Search for the cell housing the specified text and yield its [X, Y] center coordinate. 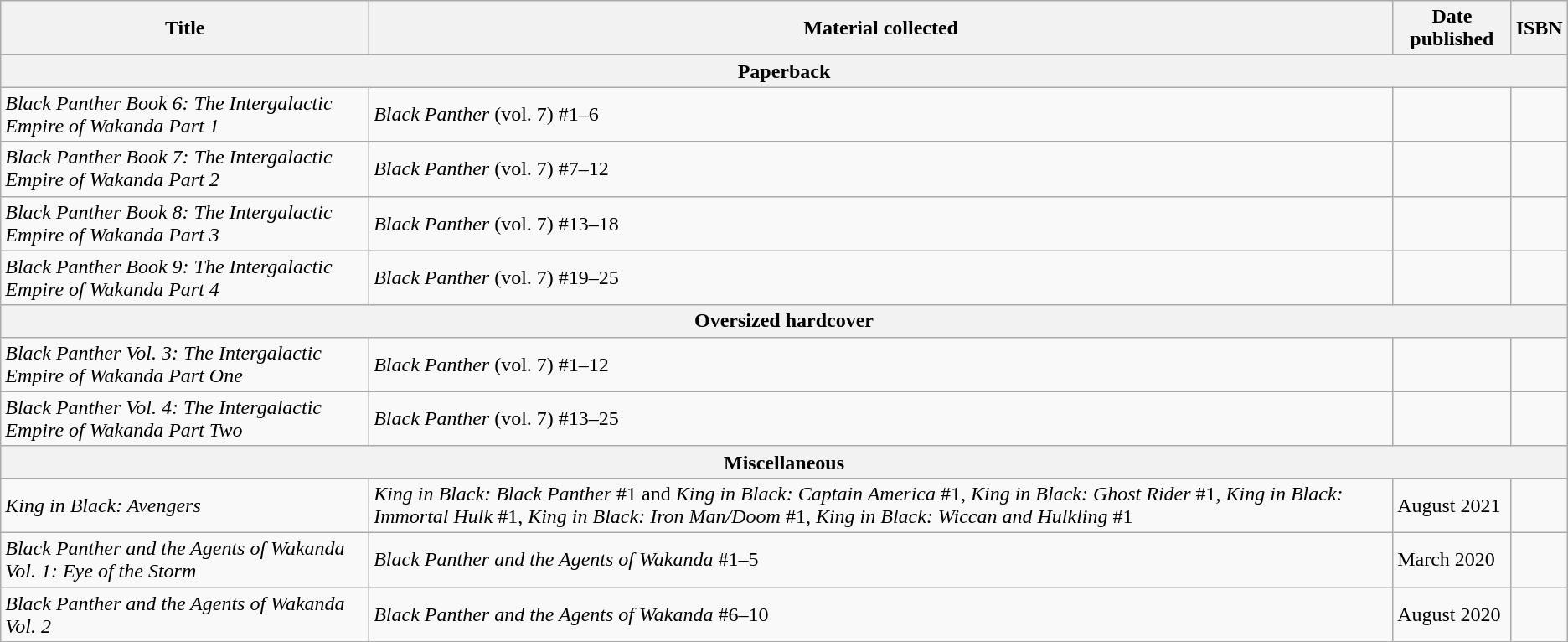
Black Panther (vol. 7) #13–25 [881, 419]
Oversized hardcover [784, 321]
Black Panther (vol. 7) #1–12 [881, 364]
King in Black: Avengers [185, 505]
Black Panther Book 8: The Intergalactic Empire of Wakanda Part 3 [185, 223]
Black Panther Book 6: The Intergalactic Empire of Wakanda Part 1 [185, 114]
Black Panther and the Agents of Wakanda #6–10 [881, 614]
ISBN [1540, 28]
Miscellaneous [784, 462]
Black Panther (vol. 7) #1–6 [881, 114]
Black Panther and the Agents of Wakanda Vol. 2 [185, 614]
Black Panther (vol. 7) #19–25 [881, 278]
August 2021 [1452, 505]
Black Panther Book 9: The Intergalactic Empire of Wakanda Part 4 [185, 278]
Black Panther Book 7: The Intergalactic Empire of Wakanda Part 2 [185, 169]
Black Panther and the Agents of Wakanda Vol. 1: Eye of the Storm [185, 560]
August 2020 [1452, 614]
Paperback [784, 71]
Black Panther (vol. 7) #7–12 [881, 169]
Date published [1452, 28]
Black Panther Vol. 3: The Intergalactic Empire of Wakanda Part One [185, 364]
March 2020 [1452, 560]
Material collected [881, 28]
Black Panther and the Agents of Wakanda #1–5 [881, 560]
Title [185, 28]
Black Panther Vol. 4: The Intergalactic Empire of Wakanda Part Two [185, 419]
Black Panther (vol. 7) #13–18 [881, 223]
